From the cell containing the given text, extract its center point as [x, y] coordinate. 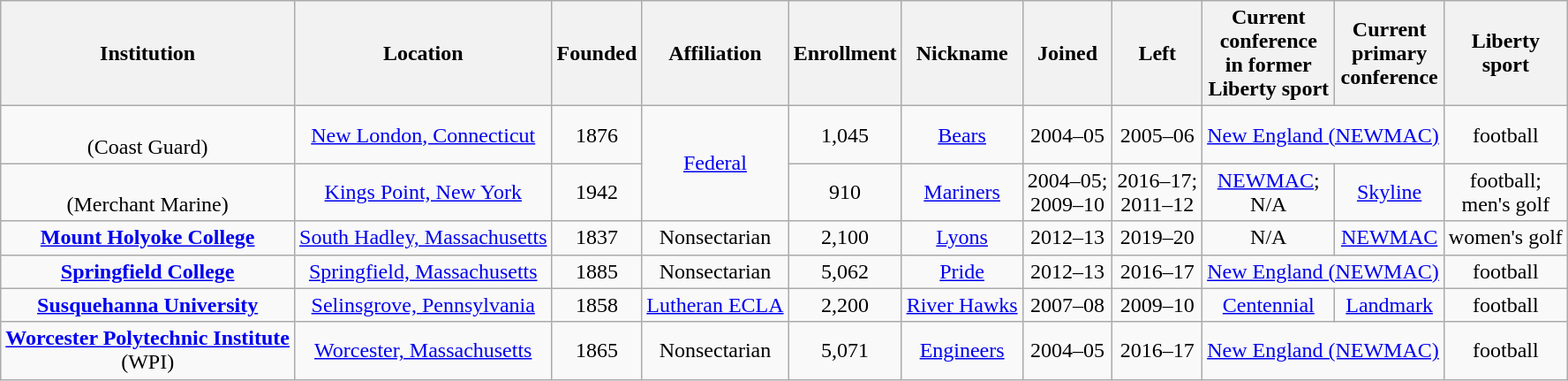
Joined [1067, 53]
football;men's golf [1505, 193]
910 [845, 193]
2,100 [845, 238]
Pride [962, 271]
Springfield College [148, 271]
Landmark [1390, 305]
Engineers [962, 350]
1,045 [845, 134]
Centennial [1269, 305]
5,071 [845, 350]
Affiliation [715, 53]
5,062 [845, 271]
Currentconferencein formerLiberty sport [1269, 53]
Nickname [962, 53]
Worcester Polytechnic Institute(WPI) [148, 350]
2005–06 [1157, 134]
NEWMAC;N/A [1269, 193]
Lutheran ECLA [715, 305]
Lyons [962, 238]
Federal [715, 164]
2,200 [845, 305]
Currentprimaryconference [1390, 53]
River Hawks [962, 305]
Kings Point, New York [424, 193]
2007–08 [1067, 305]
Springfield, Massachusetts [424, 271]
2019–20 [1157, 238]
(Coast Guard) [148, 134]
Institution [148, 53]
NEWMAC [1390, 238]
1876 [597, 134]
Worcester, Massachusetts [424, 350]
Location [424, 53]
1837 [597, 238]
2004–05;2009–10 [1067, 193]
Skyline [1390, 193]
Bears [962, 134]
1865 [597, 350]
1885 [597, 271]
women's golf [1505, 238]
Libertysport [1505, 53]
(Merchant Marine) [148, 193]
Selinsgrove, Pennsylvania [424, 305]
1942 [597, 193]
Susquehanna University [148, 305]
Enrollment [845, 53]
New London, Connecticut [424, 134]
Mariners [962, 193]
2009–10 [1157, 305]
Mount Holyoke College [148, 238]
N/A [1269, 238]
Left [1157, 53]
Founded [597, 53]
South Hadley, Massachusetts [424, 238]
1858 [597, 305]
2016–17;2011–12 [1157, 193]
